Extract the [x, y] coordinate from the center of the cell holding the provided text.  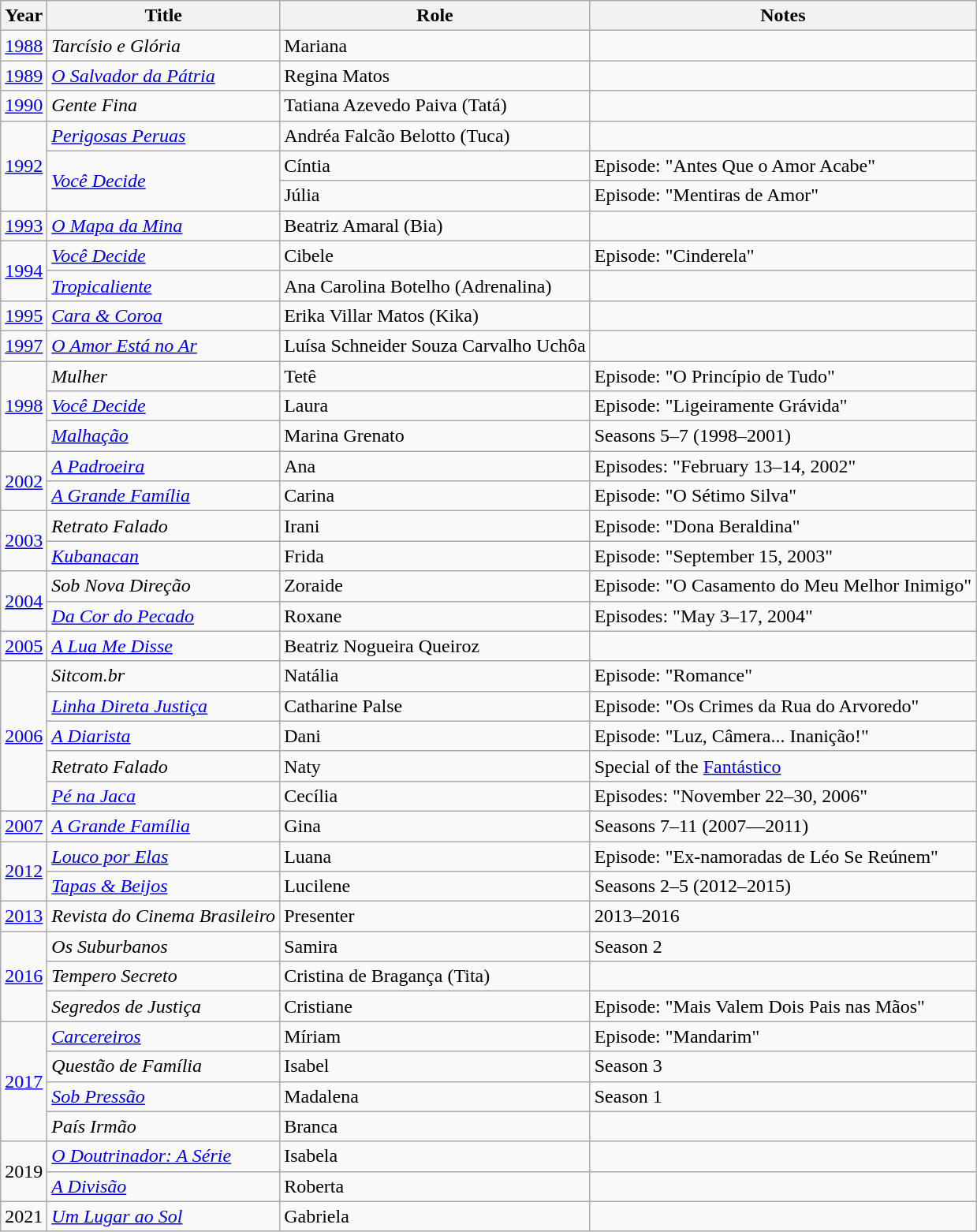
Episode: "Mentiras de Amor" [782, 196]
País Irmão [164, 1126]
1993 [24, 226]
Episode: "Luz, Câmera... Inanição!" [782, 736]
2021 [24, 1216]
Gabriela [435, 1216]
Year [24, 16]
Mulher [164, 376]
Seasons 2–5 (2012–2015) [782, 887]
2006 [24, 736]
Questão de Família [164, 1066]
Isabela [435, 1156]
Sob Pressão [164, 1096]
Natália [435, 676]
Míriam [435, 1036]
1998 [24, 406]
Ana [435, 466]
Tropicaliente [164, 286]
Episode: "Antes Que o Amor Acabe" [782, 166]
Andréa Falcão Belotto (Tuca) [435, 136]
Beatriz Nogueira Queiroz [435, 646]
Episodes: "May 3–17, 2004" [782, 616]
Erika Villar Matos (Kika) [435, 315]
2003 [24, 541]
Seasons 5–7 (1998–2001) [782, 436]
Gina [435, 826]
Zoraide [435, 586]
O Doutrinador: A Série [164, 1156]
Cristiane [435, 1006]
2013–2016 [782, 917]
Episode: "Romance" [782, 676]
O Amor Está no Ar [164, 345]
Gente Fina [164, 106]
Seasons 7–11 (2007—2011) [782, 826]
Season 2 [782, 946]
Episode: "Ligeiramente Grávida" [782, 406]
Cecília [435, 796]
Carina [435, 496]
Naty [435, 766]
Episode: "O Sétimo Silva" [782, 496]
Louco por Elas [164, 856]
Da Cor do Pecado [164, 616]
2019 [24, 1171]
Tetê [435, 376]
Episode: "Dona Beraldina" [782, 526]
Sitcom.br [164, 676]
Catharine Palse [435, 706]
Luana [435, 856]
Ana Carolina Botelho (Adrenalina) [435, 286]
A Diarista [164, 736]
1989 [24, 76]
2013 [24, 917]
Cara & Coroa [164, 315]
Tapas & Beijos [164, 887]
2017 [24, 1081]
Sob Nova Direção [164, 586]
Role [435, 16]
Cristina de Bragança (Tita) [435, 976]
Episode: "Mandarim" [782, 1036]
Irani [435, 526]
Regina Matos [435, 76]
Marina Grenato [435, 436]
A Divisão [164, 1186]
1994 [24, 271]
Roberta [435, 1186]
Episode: "O Casamento do Meu Melhor Inimigo" [782, 586]
2012 [24, 871]
Cíntia [435, 166]
Tatiana Azevedo Paiva (Tatá) [435, 106]
1990 [24, 106]
Dani [435, 736]
Episode: "Cinderela" [782, 256]
2002 [24, 481]
Frida [435, 556]
Luísa Schneider Souza Carvalho Uchôa [435, 345]
Episodes: "November 22–30, 2006" [782, 796]
Episode: "Ex-namoradas de Léo Se Reúnem" [782, 856]
2016 [24, 976]
Mariana [435, 46]
Tempero Secreto [164, 976]
Episode: "Os Crimes da Rua do Arvoredo" [782, 706]
2005 [24, 646]
Tarcísio e Glória [164, 46]
Branca [435, 1126]
Um Lugar ao Sol [164, 1216]
Roxane [435, 616]
1992 [24, 166]
Beatriz Amaral (Bia) [435, 226]
Title [164, 16]
Episode: "O Princípio de Tudo" [782, 376]
Lucilene [435, 887]
A Padroeira [164, 466]
Special of the Fantástico [782, 766]
A Lua Me Disse [164, 646]
Episode: "Mais Valem Dois Pais nas Mãos" [782, 1006]
Kubanacan [164, 556]
2007 [24, 826]
1988 [24, 46]
Season 1 [782, 1096]
Linha Direta Justiça [164, 706]
1997 [24, 345]
Madalena [435, 1096]
Segredos de Justiça [164, 1006]
Carcereiros [164, 1036]
Os Suburbanos [164, 946]
Episode: "September 15, 2003" [782, 556]
Pé na Jaca [164, 796]
1995 [24, 315]
Notes [782, 16]
Laura [435, 406]
Isabel [435, 1066]
Malhação [164, 436]
O Salvador da Pátria [164, 76]
Júlia [435, 196]
Perigosas Peruas [164, 136]
Presenter [435, 917]
Episodes: "February 13–14, 2002" [782, 466]
2004 [24, 601]
O Mapa da Mina [164, 226]
Revista do Cinema Brasileiro [164, 917]
Cibele [435, 256]
Samira [435, 946]
Season 3 [782, 1066]
